Capture the cell that displays the provided text and extract its (x, y) central coordinate. 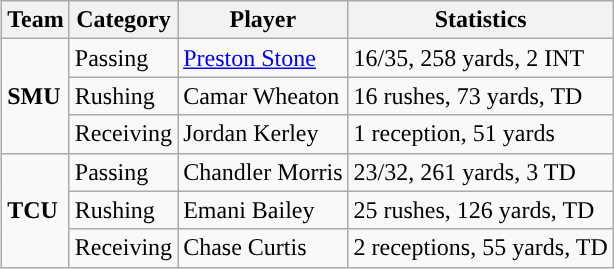
16/35, 258 yards, 2 INT (480, 58)
TCU (36, 210)
25 rushes, 126 yards, TD (480, 210)
2 receptions, 55 yards, TD (480, 248)
23/32, 261 yards, 3 TD (480, 172)
Category (123, 20)
Player (263, 20)
1 reception, 51 yards (480, 134)
Team (36, 20)
SMU (36, 96)
Jordan Kerley (263, 134)
Statistics (480, 20)
Camar Wheaton (263, 96)
Chandler Morris (263, 172)
Preston Stone (263, 58)
16 rushes, 73 yards, TD (480, 96)
Chase Curtis (263, 248)
Emani Bailey (263, 210)
